Extract the [X, Y] coordinate from the center of the cell holding the provided text.  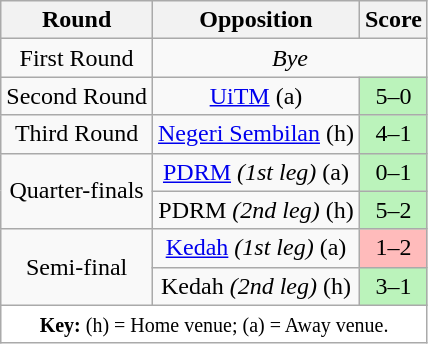
Kedah (2nd leg) (h) [256, 286]
Score [393, 20]
0–1 [393, 172]
Quarter-finals [77, 191]
Third Round [77, 134]
Opposition [256, 20]
PDRM (1st leg) (a) [256, 172]
5–0 [393, 96]
Key: (h) = Home venue; (a) = Away venue. [214, 324]
5–2 [393, 210]
Second Round [77, 96]
Kedah (1st leg) (a) [256, 248]
Negeri Sembilan (h) [256, 134]
First Round [77, 58]
UiTM (a) [256, 96]
3–1 [393, 286]
Semi-final [77, 267]
4–1 [393, 134]
1–2 [393, 248]
Round [77, 20]
Bye [290, 58]
PDRM (2nd leg) (h) [256, 210]
